Return the (X, Y) coordinate for the center point of the cell that contains the specified text.  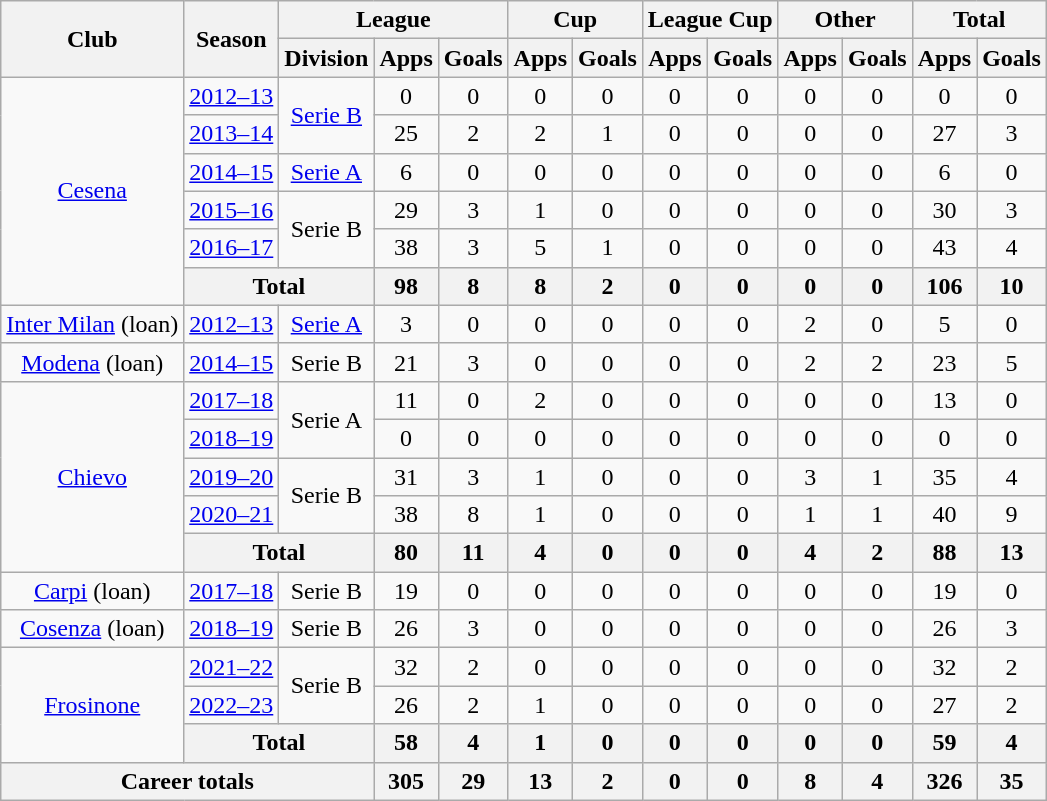
Club (92, 39)
Season (232, 39)
106 (944, 286)
25 (406, 134)
2019–20 (232, 477)
88 (944, 553)
2015–16 (232, 210)
30 (944, 210)
Cosenza (loan) (92, 629)
10 (1012, 286)
2016–17 (232, 248)
80 (406, 553)
Carpi (loan) (92, 591)
League (394, 20)
Chievo (92, 476)
2021–22 (232, 667)
Other (845, 20)
Inter Milan (loan) (92, 324)
23 (944, 362)
31 (406, 477)
40 (944, 515)
2022–23 (232, 705)
43 (944, 248)
9 (1012, 515)
Modena (loan) (92, 362)
Division (326, 58)
59 (944, 743)
2020–21 (232, 515)
League Cup (710, 20)
98 (406, 286)
58 (406, 743)
305 (406, 781)
2013–14 (232, 134)
Career totals (188, 781)
21 (406, 362)
Frosinone (92, 705)
Cesena (92, 191)
326 (944, 781)
Cup (575, 20)
